For the text-containing cell, return its midpoint in [x, y] coordinate format. 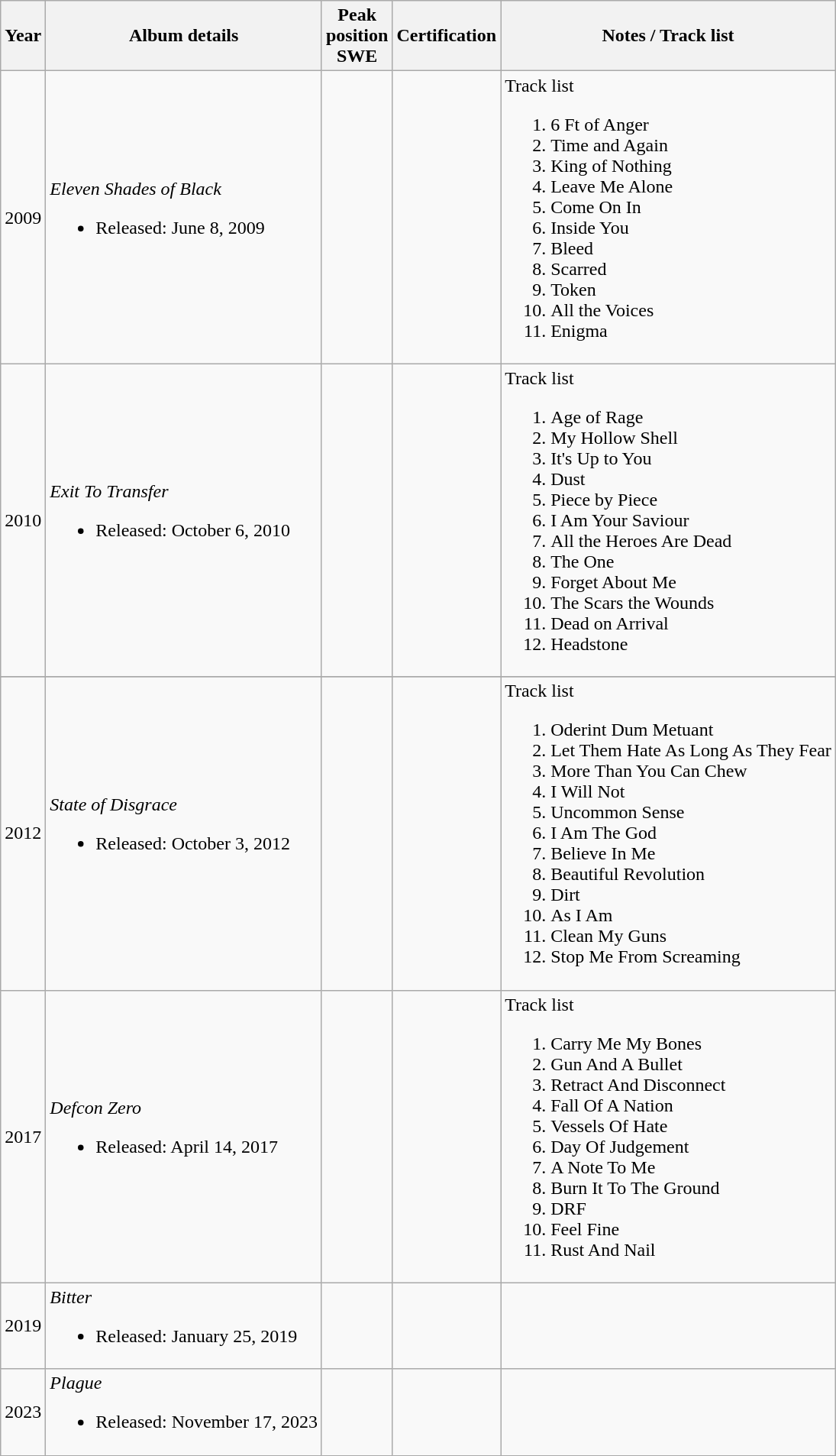
Notes / Track list [669, 36]
2010 [23, 520]
2019 [23, 1326]
Exit To TransferReleased: October 6, 2010 [184, 520]
2012 [23, 833]
Eleven Shades of BlackReleased: June 8, 2009 [184, 217]
State of DisgraceReleased: October 3, 2012 [184, 833]
Peak positionSWE [357, 36]
Year [23, 36]
Defcon ZeroReleased: April 14, 2017 [184, 1137]
2009 [23, 217]
Track list6 Ft of AngerTime and AgainKing of NothingLeave Me AloneCome On InInside YouBleedScarredTokenAll the VoicesEnigma [669, 217]
BitterReleased: January 25, 2019 [184, 1326]
Certification [447, 36]
2017 [23, 1137]
2023 [23, 1412]
PlagueReleased: November 17, 2023 [184, 1412]
Album details [184, 36]
